Detect which cell encompasses the target text, then output its [X, Y] center coordinate. 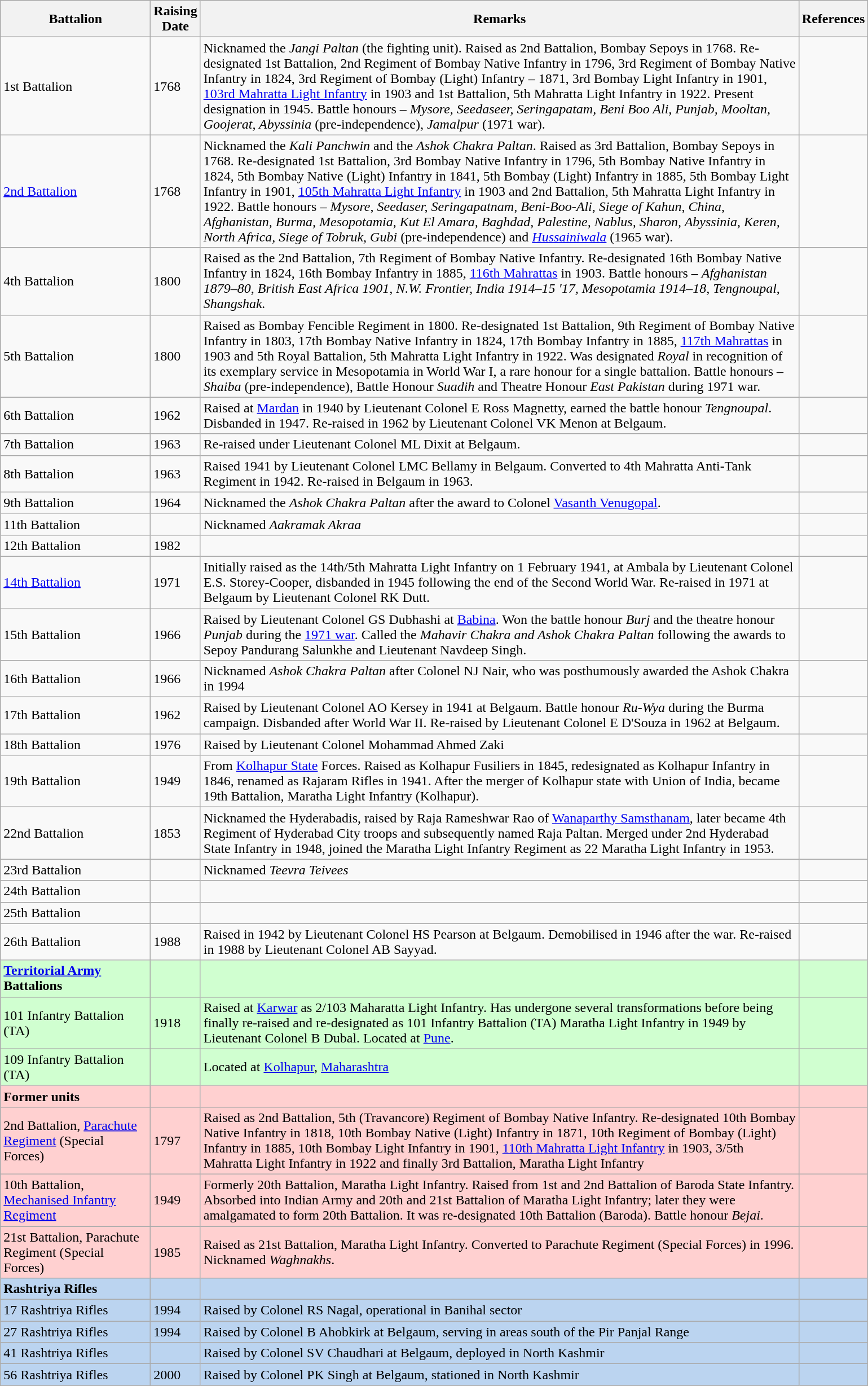
1st Battalion [76, 86]
56 Rashtriya Rifles [76, 1375]
2nd Battalion, Parachute Regiment (Special Forces) [76, 1141]
4th Battalion [76, 281]
Nicknamed the Ashok Chakra Paltan after the award to Colonel Vasanth Venugopal. [500, 503]
11th Battalion [76, 524]
109 Infantry Battalion (TA) [76, 1067]
Raised as 21st Battalion, Maratha Light Infantry. Converted to Parachute Regiment (Special Forces) in 1996. Nicknamed Waghnakhs. [500, 1252]
1982 [175, 545]
Raised by Lieutenant Colonel Mohammad Ahmed Zaki [500, 745]
21st Battalion, Parachute Regiment (Special Forces) [76, 1252]
Raised by Colonel SV Chaudhari at Belgaum, deployed in North Kashmir [500, 1353]
18th Battalion [76, 745]
Raised by Colonel PK Singh at Belgaum, stationed in North Kashmir [500, 1375]
17th Battalion [76, 715]
Battalion [76, 19]
1853 [175, 833]
Territorial Army Battalions [76, 978]
12th Battalion [76, 545]
1985 [175, 1252]
9th Battalion [76, 503]
17 Rashtriya Rifles [76, 1310]
101 Infantry Battalion (TA) [76, 1023]
Nicknamed Teevra Teivees [500, 870]
15th Battalion [76, 634]
8th Battalion [76, 474]
19th Battalion [76, 781]
26th Battalion [76, 942]
References [834, 19]
1797 [175, 1141]
14th Battalion [76, 582]
2000 [175, 1375]
Remarks [500, 19]
Located at Kolhapur, Maharashtra [500, 1067]
16th Battalion [76, 679]
Raising Date [175, 19]
Re-raised under Lieutenant Colonel ML Dixit at Belgaum. [500, 445]
5th Battalion [76, 356]
1976 [175, 745]
Nicknamed Ashok Chakra Paltan after Colonel NJ Nair, who was posthumously awarded the Ashok Chakra in 1994 [500, 679]
22nd Battalion [76, 833]
7th Battalion [76, 445]
10th Battalion, Mechanised Infantry Regiment [76, 1200]
41 Rashtriya Rifles [76, 1353]
Rashtriya Rifles [76, 1289]
Raised by Colonel RS Nagal, operational in Banihal sector [500, 1310]
27 Rashtriya Rifles [76, 1332]
2nd Battalion [76, 191]
25th Battalion [76, 913]
1971 [175, 582]
Raised in 1942 by Lieutenant Colonel HS Pearson at Belgaum. Demobilised in 1946 after the war. Re-raised in 1988 by Lieutenant Colonel AB Sayyad. [500, 942]
1988 [175, 942]
1964 [175, 503]
Raised by Colonel B Ahobkirk at Belgaum, serving in areas south of the Pir Panjal Range [500, 1332]
Former units [76, 1096]
Raised 1941 by Lieutenant Colonel LMC Bellamy in Belgaum. Converted to 4th Mahratta Anti-Tank Regiment in 1942. Re-raised in Belgaum in 1963. [500, 474]
24th Battalion [76, 891]
6th Battalion [76, 415]
23rd Battalion [76, 870]
1918 [175, 1023]
Nicknamed Aakramak Akraa [500, 524]
